Provide the [x, y] coordinate of the cell's center where the given text is located.  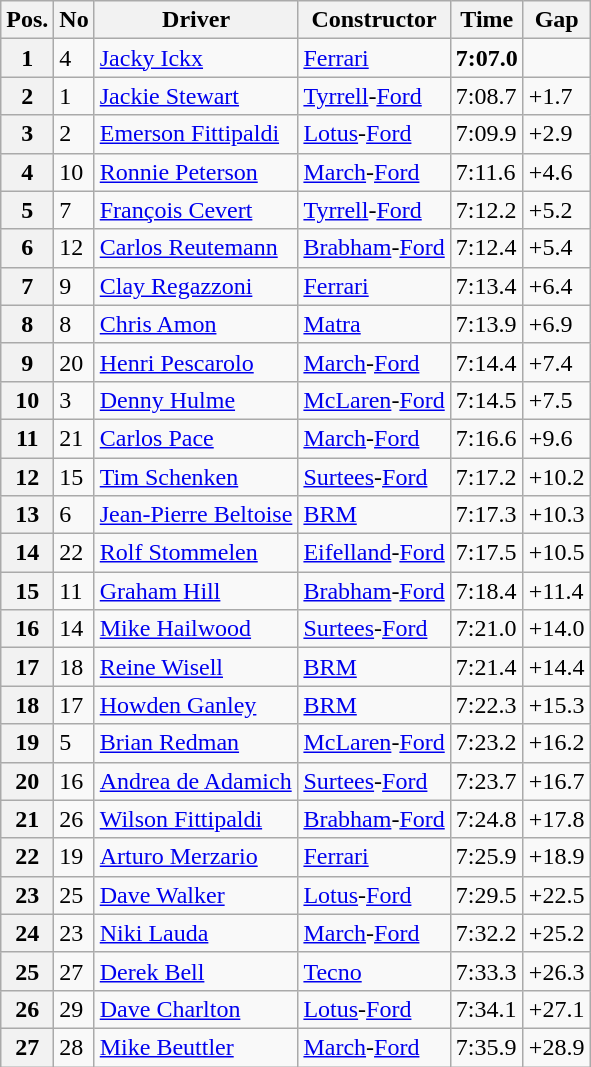
+6.4 [556, 286]
+27.1 [556, 1009]
+10.3 [556, 515]
Derek Bell [196, 971]
Gap [556, 20]
+7.4 [556, 362]
7:23.7 [486, 781]
7:12.2 [486, 210]
7:07.0 [486, 58]
7:17.5 [486, 553]
Reine Wisell [196, 667]
7:17.3 [486, 515]
7:33.3 [486, 971]
7:13.4 [486, 286]
Clay Regazzoni [196, 286]
7:35.9 [486, 1047]
+10.5 [556, 553]
7:11.6 [486, 172]
Andrea de Adamich [196, 781]
Carlos Pace [196, 438]
7:18.4 [486, 591]
Dave Walker [196, 895]
+22.5 [556, 895]
+7.5 [556, 400]
Howden Ganley [196, 705]
+14.0 [556, 629]
+17.8 [556, 819]
13 [28, 515]
+10.2 [556, 477]
François Cevert [196, 210]
7:13.9 [486, 324]
Matra [374, 324]
Henri Pescarolo [196, 362]
7:09.9 [486, 134]
7:24.8 [486, 819]
+1.7 [556, 96]
+16.2 [556, 743]
7:34.1 [486, 1009]
Time [486, 20]
+15.3 [556, 705]
7:16.6 [486, 438]
Ronnie Peterson [196, 172]
24 [28, 933]
Carlos Reutemann [196, 248]
+4.6 [556, 172]
+9.6 [556, 438]
7:12.4 [486, 248]
29 [74, 1009]
Jacky Ickx [196, 58]
Eifelland-Ford [374, 553]
No [74, 20]
+11.4 [556, 591]
+25.2 [556, 933]
+5.4 [556, 248]
+16.7 [556, 781]
Constructor [374, 20]
Rolf Stommelen [196, 553]
7:32.2 [486, 933]
Denny Hulme [196, 400]
Jackie Stewart [196, 96]
+2.9 [556, 134]
+6.9 [556, 324]
Emerson Fittipaldi [196, 134]
Mike Hailwood [196, 629]
+14.4 [556, 667]
Arturo Merzario [196, 857]
Brian Redman [196, 743]
Niki Lauda [196, 933]
28 [74, 1047]
7:23.2 [486, 743]
7:08.7 [486, 96]
+5.2 [556, 210]
7:21.0 [486, 629]
+18.9 [556, 857]
Dave Charlton [196, 1009]
Pos. [28, 20]
Wilson Fittipaldi [196, 819]
7:17.2 [486, 477]
Chris Amon [196, 324]
+28.9 [556, 1047]
Jean-Pierre Beltoise [196, 515]
7:25.9 [486, 857]
7:14.5 [486, 400]
Tecno [374, 971]
7:22.3 [486, 705]
Graham Hill [196, 591]
7:21.4 [486, 667]
7:29.5 [486, 895]
Driver [196, 20]
Tim Schenken [196, 477]
+26.3 [556, 971]
7:14.4 [486, 362]
Mike Beuttler [196, 1047]
